Find where the given text appears and provide that cell's center as (X, Y) coordinate. 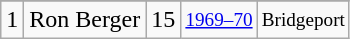
Bridgeport (303, 20)
1969–70 (219, 20)
15 (164, 20)
Ron Berger (85, 20)
1 (12, 20)
